Determine the (x, y) coordinate at the center of the cell enclosing the given text.  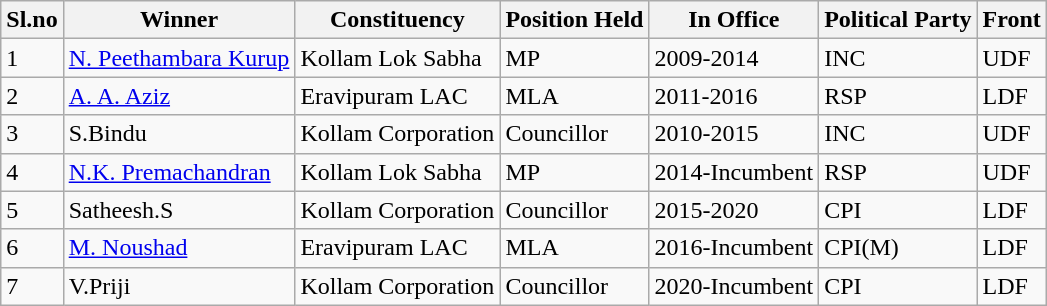
6 (32, 248)
Political Party (898, 20)
2010-2015 (734, 134)
Constituency (398, 20)
M. Noushad (179, 248)
S.Bindu (179, 134)
N.K. Premachandran (179, 172)
A. A. Aziz (179, 96)
7 (32, 286)
2011-2016 (734, 96)
Sl.no (32, 20)
CPI(M) (898, 248)
4 (32, 172)
Front (1012, 20)
2 (32, 96)
2020-Incumbent (734, 286)
V.Priji (179, 286)
N. Peethambara Kurup (179, 58)
In Office (734, 20)
5 (32, 210)
Position Held (574, 20)
Satheesh.S (179, 210)
1 (32, 58)
2014-Incumbent (734, 172)
3 (32, 134)
2009-2014 (734, 58)
Winner (179, 20)
2015-2020 (734, 210)
2016-Incumbent (734, 248)
